Pinpoint the cell where the given text exists, returning its [x, y] midpoint coordinate. 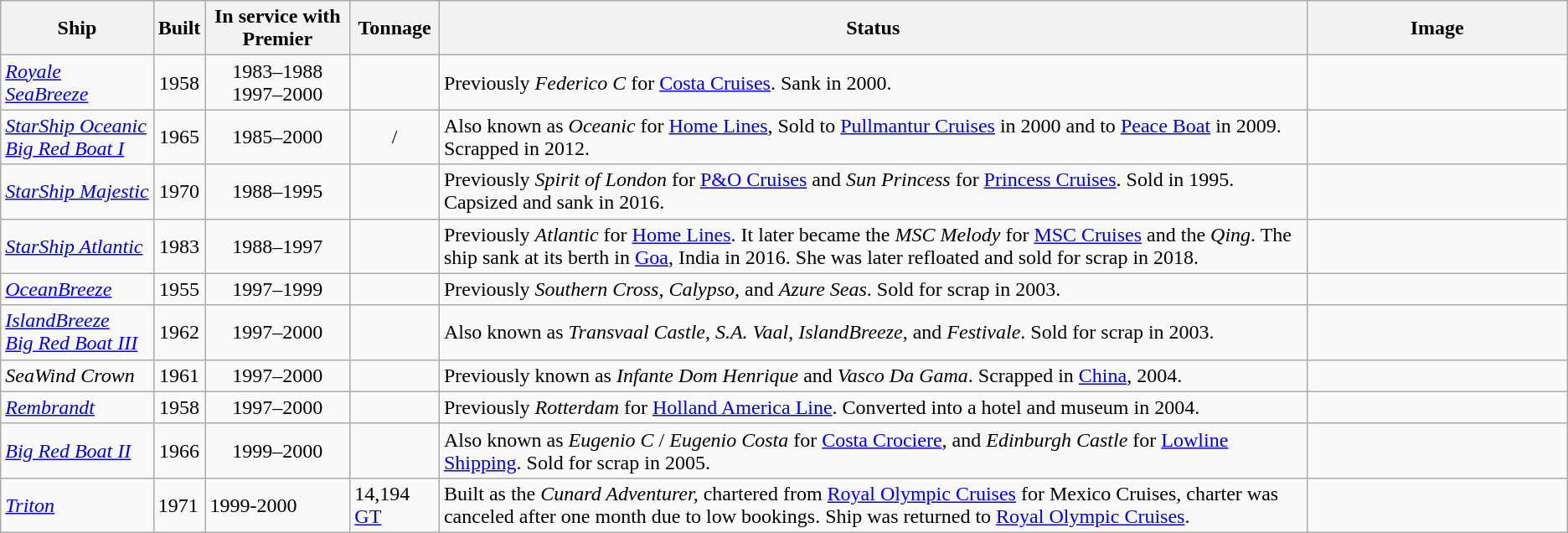
1970 [179, 191]
StarShip Atlantic [77, 246]
SeaWind Crown [77, 375]
1971 [179, 505]
1999–2000 [278, 451]
Previously known as Infante Dom Henrique and Vasco Da Gama. Scrapped in China, 2004. [873, 375]
Previously Rotterdam for Holland America Line. Converted into a hotel and museum in 2004. [873, 407]
IslandBreeze Big Red Boat III [77, 332]
Previously Spirit of London for P&O Cruises and Sun Princess for Princess Cruises. Sold in 1995. Capsized and sank in 2016. [873, 191]
1962 [179, 332]
StarShip Oceanic Big Red Boat I [77, 137]
OceanBreeze [77, 289]
Image [1437, 28]
Also known as Eugenio C / Eugenio Costa for Costa Crociere, and Edinburgh Castle for Lowline Shipping. Sold for scrap in 2005. [873, 451]
1983–19881997–2000 [278, 82]
Royale SeaBreeze [77, 82]
Status [873, 28]
1961 [179, 375]
StarShip Majestic [77, 191]
1988–1997 [278, 246]
/ [395, 137]
In service with Premier [278, 28]
1966 [179, 451]
Tonnage [395, 28]
Also known as Transvaal Castle, S.A. Vaal, IslandBreeze, and Festivale. Sold for scrap in 2003. [873, 332]
1997–1999 [278, 289]
1999-2000 [278, 505]
1985–2000 [278, 137]
Also known as Oceanic for Home Lines, Sold to Pullmantur Cruises in 2000 and to Peace Boat in 2009. Scrapped in 2012. [873, 137]
Previously Federico C for Costa Cruises. Sank in 2000. [873, 82]
Ship [77, 28]
Built [179, 28]
1965 [179, 137]
1955 [179, 289]
1983 [179, 246]
Triton [77, 505]
Big Red Boat II [77, 451]
1988–1995 [278, 191]
Rembrandt [77, 407]
14,194 GT [395, 505]
Previously Southern Cross, Calypso, and Azure Seas. Sold for scrap in 2003. [873, 289]
